Extract the [x, y] coordinate from the center of the cell holding the provided text.  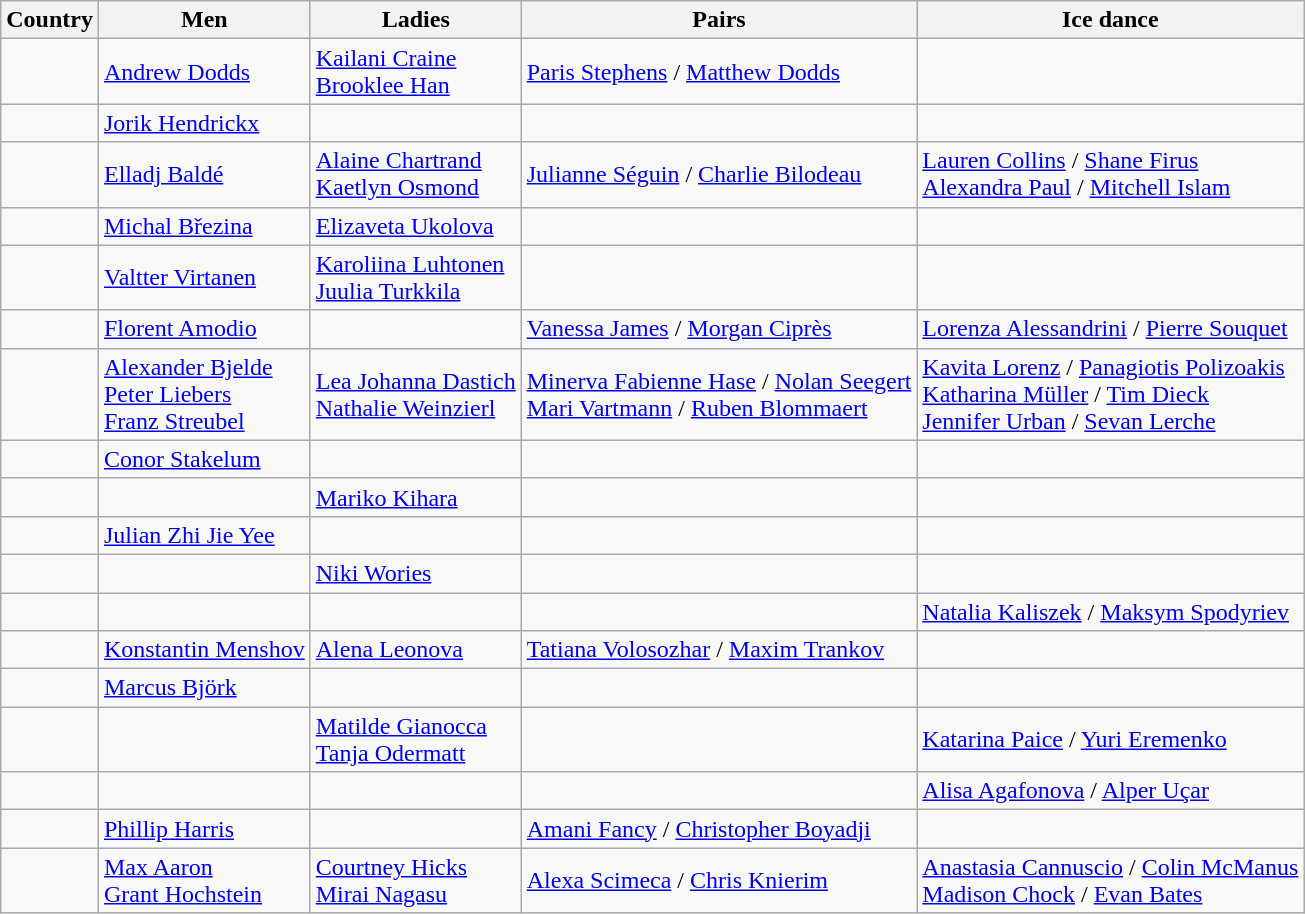
Alexa Scimeca / Chris Knierim [719, 880]
Karoliina Luhtonen Juulia Turkkila [416, 278]
Lea Johanna Dastich Nathalie Weinzierl [416, 394]
Marcus Björk [204, 688]
Konstantin Menshov [204, 650]
Max Aaron Grant Hochstein [204, 880]
Alexander Bjelde Peter Liebers Franz Streubel [204, 394]
Michal Březina [204, 226]
Mariko Kihara [416, 497]
Niki Wories [416, 573]
Ice dance [1110, 20]
Alena Leonova [416, 650]
Natalia Kaliszek / Maksym Spodyriev [1110, 611]
Elizaveta Ukolova [416, 226]
Conor Stakelum [204, 459]
Tatiana Volosozhar / Maxim Trankov [719, 650]
Lorenza Alessandrini / Pierre Souquet [1110, 329]
Courtney Hicks Mirai Nagasu [416, 880]
Pairs [719, 20]
Amani Fancy / Christopher Boyadji [719, 829]
Matilde Gianocca Tanja Odermatt [416, 740]
Anastasia Cannuscio / Colin McManus Madison Chock / Evan Bates [1110, 880]
Katarina Paice / Yuri Eremenko [1110, 740]
Andrew Dodds [204, 72]
Alisa Agafonova / Alper Uçar [1110, 791]
Minerva Fabienne Hase / Nolan Seegert Mari Vartmann / Ruben Blommaert [719, 394]
Kailani Craine Brooklee Han [416, 72]
Florent Amodio [204, 329]
Men [204, 20]
Valtter Virtanen [204, 278]
Julian Zhi Jie Yee [204, 535]
Phillip Harris [204, 829]
Elladj Baldé [204, 174]
Alaine Chartrand Kaetlyn Osmond [416, 174]
Country [50, 20]
Vanessa James / Morgan Ciprès [719, 329]
Julianne Séguin / Charlie Bilodeau [719, 174]
Ladies [416, 20]
Paris Stephens / Matthew Dodds [719, 72]
Lauren Collins / Shane Firus Alexandra Paul / Mitchell Islam [1110, 174]
Jorik Hendrickx [204, 123]
Kavita Lorenz / Panagiotis Polizoakis Katharina Müller / Tim Dieck Jennifer Urban / Sevan Lerche [1110, 394]
